Find where the given text appears and provide that cell's center as [x, y] coordinate. 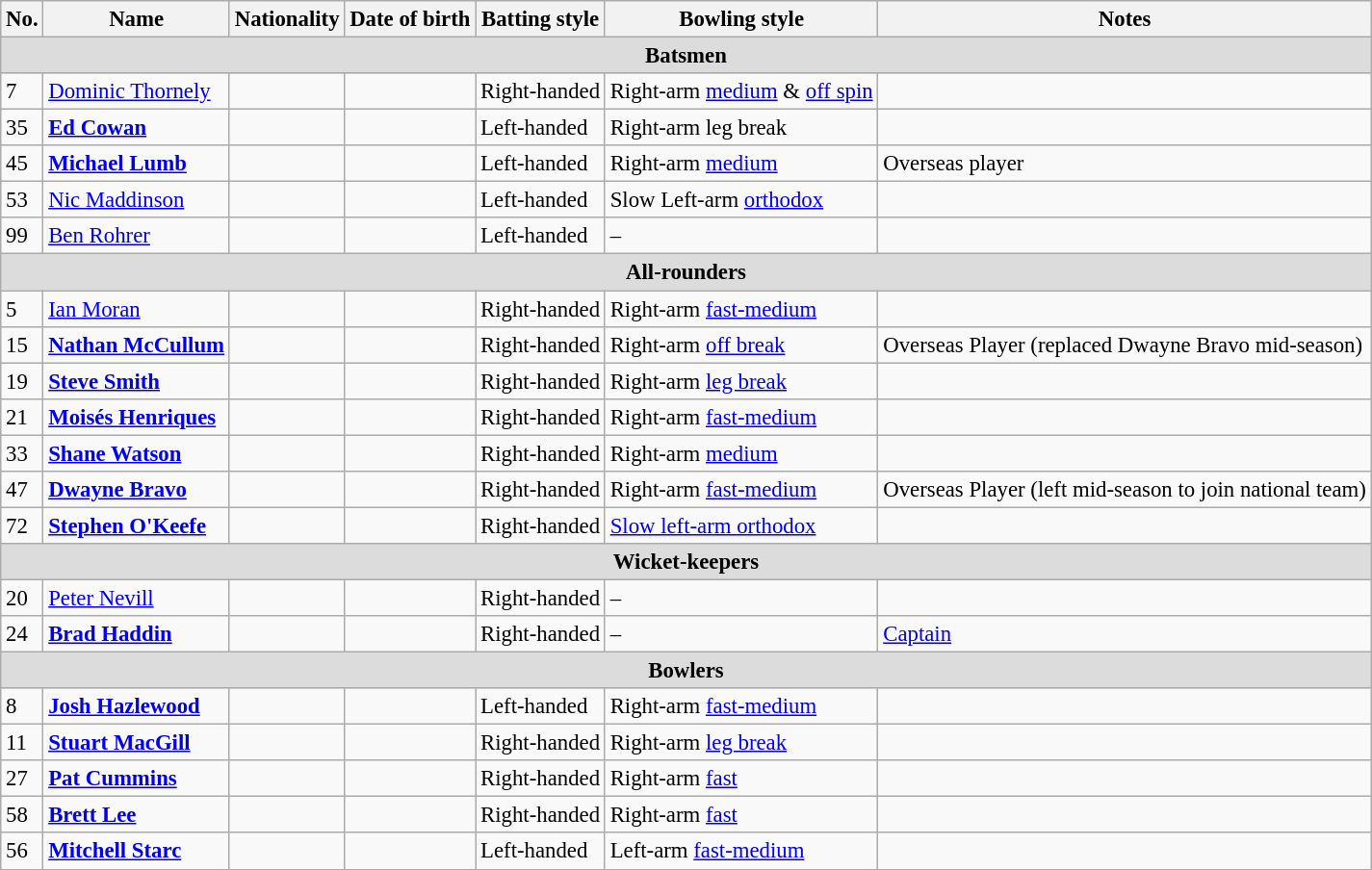
58 [22, 815]
Nationality [287, 19]
Overseas Player (left mid-season to join national team) [1125, 490]
Brad Haddin [137, 634]
5 [22, 309]
No. [22, 19]
Bowlers [686, 671]
72 [22, 525]
53 [22, 200]
Pat Cummins [137, 779]
Ed Cowan [137, 128]
19 [22, 381]
Dwayne Bravo [137, 490]
Overseas Player (replaced Dwayne Bravo mid-season) [1125, 345]
Name [137, 19]
8 [22, 706]
Nathan McCullum [137, 345]
Right-arm medium & off spin [741, 91]
Slow Left-arm orthodox [741, 200]
15 [22, 345]
Overseas player [1125, 164]
All-rounders [686, 272]
35 [22, 128]
21 [22, 417]
99 [22, 236]
Bowling style [741, 19]
11 [22, 743]
20 [22, 598]
Stuart MacGill [137, 743]
Steve Smith [137, 381]
7 [22, 91]
Date of birth [410, 19]
Shane Watson [137, 453]
Peter Nevill [137, 598]
Captain [1125, 634]
Michael Lumb [137, 164]
Wicket-keepers [686, 562]
Moisés Henriques [137, 417]
Mitchell Starc [137, 852]
Dominic Thornely [137, 91]
47 [22, 490]
Notes [1125, 19]
Batting style [541, 19]
45 [22, 164]
Slow left-arm orthodox [741, 525]
33 [22, 453]
56 [22, 852]
Left-arm fast-medium [741, 852]
Nic Maddinson [137, 200]
Ian Moran [137, 309]
Josh Hazlewood [137, 706]
Ben Rohrer [137, 236]
Brett Lee [137, 815]
Batsmen [686, 56]
24 [22, 634]
Stephen O'Keefe [137, 525]
27 [22, 779]
Right-arm off break [741, 345]
